Detect which cell encompasses the target text, then output its [x, y] center coordinate. 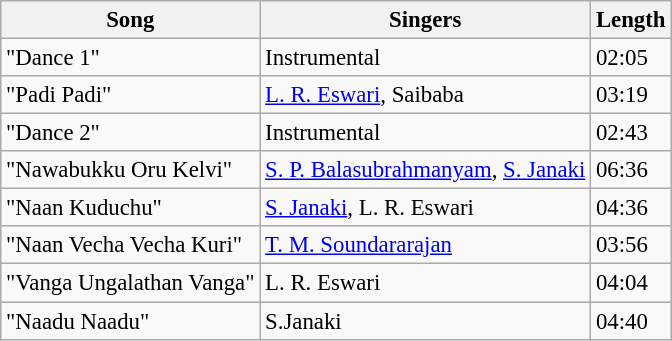
03:56 [631, 245]
03:19 [631, 95]
02:05 [631, 58]
"Dance 2" [130, 133]
"Dance 1" [130, 58]
04:04 [631, 283]
"Naadu Naadu" [130, 321]
"Naan Kuduchu" [130, 208]
06:36 [631, 170]
"Naan Vecha Vecha Kuri" [130, 245]
Length [631, 20]
"Padi Padi" [130, 95]
02:43 [631, 133]
04:36 [631, 208]
S.Janaki [426, 321]
"Vanga Ungalathan Vanga" [130, 283]
T. M. Soundararajan [426, 245]
S. P. Balasubrahmanyam, S. Janaki [426, 170]
L. R. Eswari, Saibaba [426, 95]
04:40 [631, 321]
Song [130, 20]
Singers [426, 20]
S. Janaki, L. R. Eswari [426, 208]
"Nawabukku Oru Kelvi" [130, 170]
L. R. Eswari [426, 283]
